Pinpoint the cell where the given text exists, returning its (x, y) midpoint coordinate. 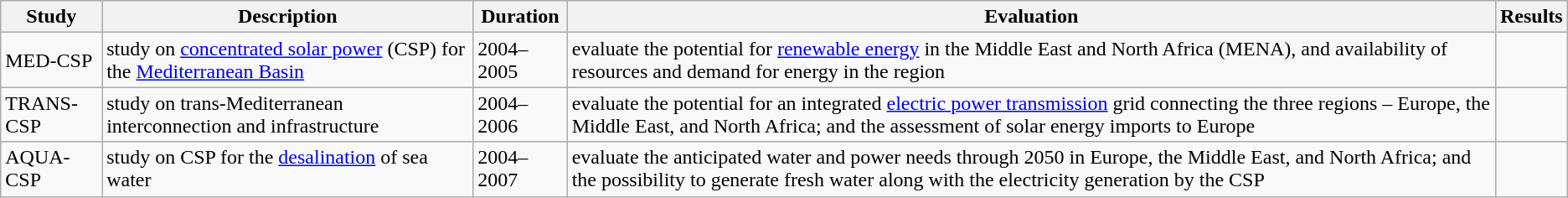
2004–2005 (520, 60)
study on concentrated solar power (CSP) for the Mediterranean Basin (288, 60)
MED-CSP (52, 60)
2004–2007 (520, 169)
Results (1531, 17)
study on CSP for the desalination of sea water (288, 169)
Duration (520, 17)
study on trans-Mediterranean interconnection and infrastructure (288, 114)
TRANS-CSP (52, 114)
AQUA-CSP (52, 169)
Evaluation (1031, 17)
Study (52, 17)
2004–2006 (520, 114)
Description (288, 17)
